Find where the given text appears and provide that cell's center as [x, y] coordinate. 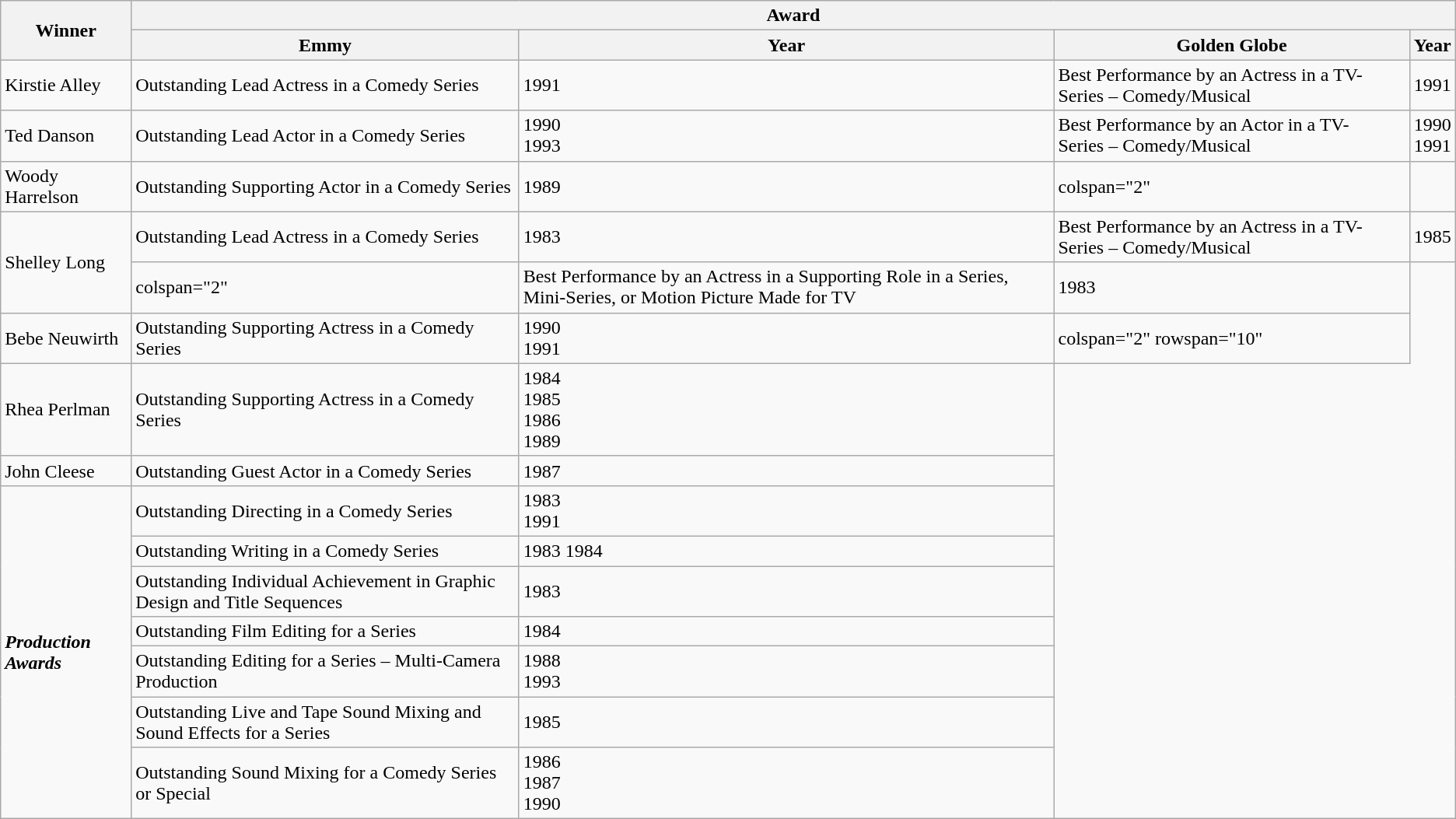
1987 [786, 471]
Outstanding Film Editing for a Series [325, 632]
Outstanding Guest Actor in a Comedy Series [325, 471]
Ted Danson [66, 135]
Rhea Perlman [66, 409]
Best Performance by an Actress in a Supporting Role in a Series, Mini-Series, or Motion Picture Made for TV [786, 288]
1984 1985 1986 1989 [786, 409]
Outstanding Live and Tape Sound Mixing and Sound Effects for a Series [325, 722]
Award [793, 16]
Outstanding Directing in a Comedy Series [325, 510]
Outstanding Supporting Actor in a Comedy Series [325, 187]
Outstanding Sound Mixing for a Comedy Series or Special [325, 783]
Emmy [325, 45]
1989 [786, 187]
Outstanding Editing for a Series – Multi-Camera Production [325, 672]
Outstanding Lead Actor in a Comedy Series [325, 135]
Outstanding Writing in a Comedy Series [325, 551]
1986 1987 1990 [786, 783]
Golden Globe [1232, 45]
Winner [66, 30]
1988 1993 [786, 672]
colspan="2" rowspan="10" [1232, 338]
Outstanding Individual Achievement in Graphic Design and Title Sequences [325, 591]
Bebe Neuwirth [66, 338]
1983 1991 [786, 510]
1984 [786, 632]
Production Awards [66, 652]
1990 1993 [786, 135]
1983 1984 [786, 551]
Kirstie Alley [66, 86]
Woody Harrelson [66, 187]
Shelley Long [66, 262]
John Cleese [66, 471]
Best Performance by an Actor in a TV-Series – Comedy/Musical [1232, 135]
